Identify which cell holds the provided text, then report its [X, Y] central coordinate. 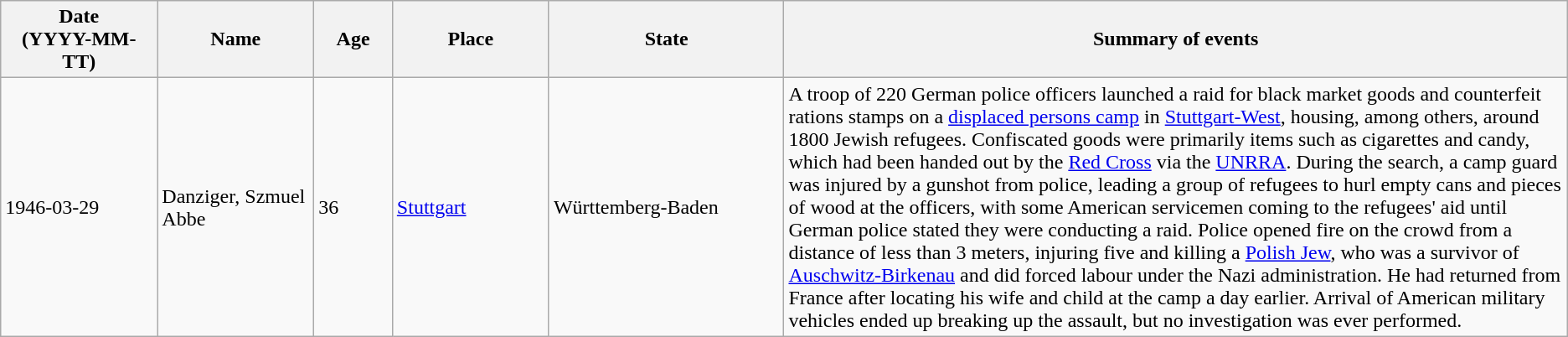
36 [353, 207]
Name [236, 39]
Summary of events [1176, 39]
Stuttgart [471, 207]
Place [471, 39]
1946-03-29 [79, 207]
Age [353, 39]
Date(YYYY-MM-TT) [79, 39]
Danziger, Szmuel Abbe [236, 207]
State [667, 39]
Württemberg-Baden [667, 207]
